Extract the [x, y] coordinate from the center of the cell holding the provided text.  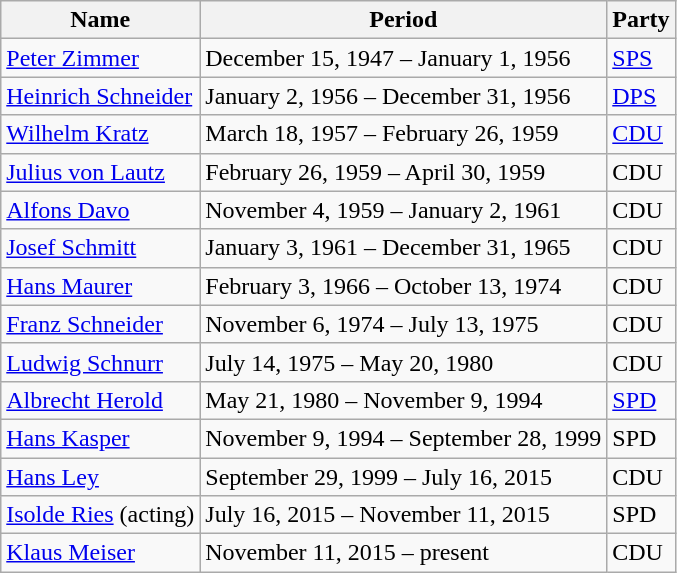
Party [641, 20]
February 26, 1959 – April 30, 1959 [404, 172]
Period [404, 20]
May 21, 1980 – November 9, 1994 [404, 400]
November 4, 1959 – January 2, 1961 [404, 210]
Hans Kasper [100, 438]
July 16, 2015 – November 11, 2015 [404, 515]
Franz Schneider [100, 324]
Peter Zimmer [100, 58]
Josef Schmitt [100, 248]
Wilhelm Kratz [100, 134]
DPS [641, 96]
December 15, 1947 – January 1, 1956 [404, 58]
November 11, 2015 – present [404, 553]
November 9, 1994 – September 28, 1999 [404, 438]
Isolde Ries (acting) [100, 515]
Albrecht Herold [100, 400]
SPS [641, 58]
February 3, 1966 – October 13, 1974 [404, 286]
Hans Ley [100, 477]
Ludwig Schnurr [100, 362]
Alfons Davo [100, 210]
January 3, 1961 – December 31, 1965 [404, 248]
September 29, 1999 – July 16, 2015 [404, 477]
July 14, 1975 – May 20, 1980 [404, 362]
Klaus Meiser [100, 553]
March 18, 1957 – February 26, 1959 [404, 134]
Heinrich Schneider [100, 96]
Julius von Lautz [100, 172]
Name [100, 20]
Hans Maurer [100, 286]
January 2, 1956 – December 31, 1956 [404, 96]
November 6, 1974 – July 13, 1975 [404, 324]
